Scan for the cell matching the given text and deliver its [x, y] coordinate at center. 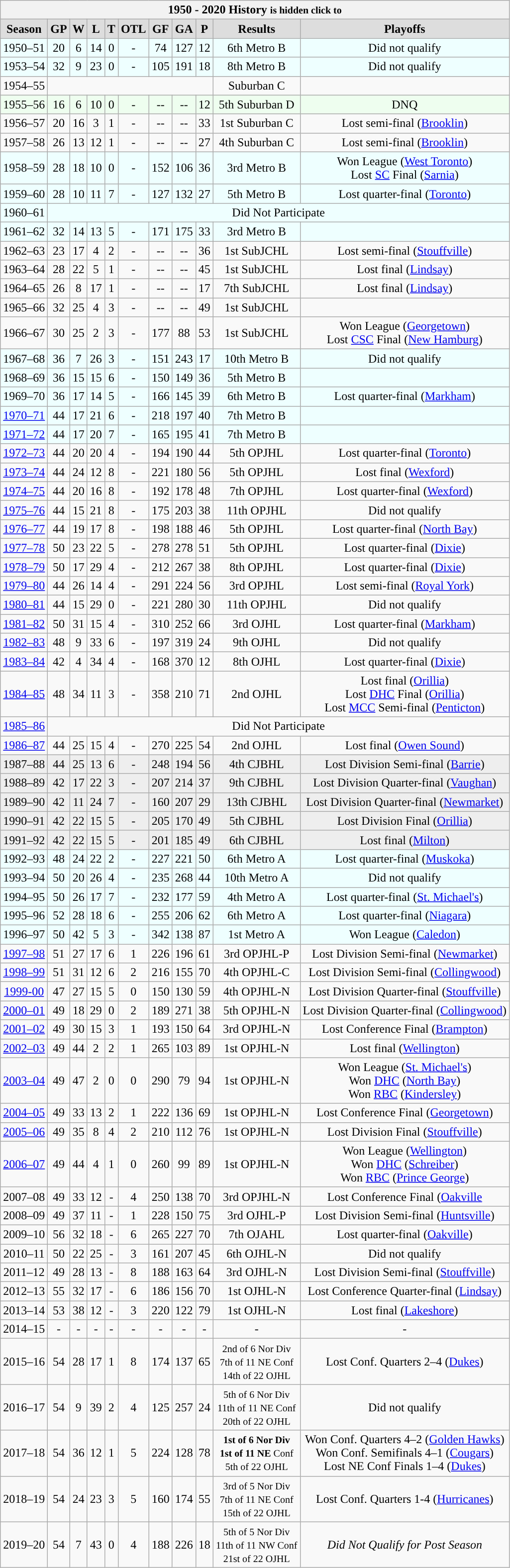
1981–82 [24, 624]
222 [160, 1113]
41 [204, 434]
1967–68 [24, 359]
2010–11 [24, 1253]
1961–62 [24, 231]
99 [184, 1164]
1957–58 [24, 142]
2002–03 [24, 1048]
206 [184, 916]
1995–96 [24, 916]
2nd of 6 Nor Div7th of 11 NE Conf14th of 22 OJHL [257, 1362]
205 [160, 821]
342 [160, 935]
228 [160, 1215]
1968–69 [24, 378]
87 [204, 935]
2004–05 [24, 1113]
Lost quarter-final (St. Michael's) [405, 897]
1970–71 [24, 415]
155 [184, 973]
270 [160, 745]
Suburban C [257, 86]
3rd OPJHL [257, 586]
1987–88 [24, 764]
Won League (Caledon) [405, 935]
66 [204, 624]
65 [204, 1362]
Lost Division Semi-final (Huntsville) [405, 1215]
2018–19 [24, 1499]
52 [59, 916]
156 [184, 1291]
8th OPJHL [257, 567]
1998–99 [24, 973]
5th CJBHL [257, 821]
290 [160, 1080]
267 [184, 567]
3rd OJHL-N [257, 1273]
3rd OJHL [257, 624]
218 [160, 415]
232 [160, 897]
1950 - 2020 History is hidden click to [255, 10]
74 [160, 48]
71 [204, 694]
149 [184, 378]
1971–72 [24, 434]
94 [204, 1080]
136 [184, 1113]
1950–51 [24, 48]
7th SubJCHL [257, 289]
2011–12 [24, 1273]
1975–76 [24, 510]
5th Suburban D [257, 104]
178 [184, 491]
166 [160, 396]
2007–08 [24, 1196]
214 [184, 783]
69 [204, 1113]
OTL [133, 29]
145 [184, 396]
216 [160, 973]
4th OPJHL-C [257, 973]
203 [184, 510]
2016–17 [24, 1407]
1992–93 [24, 859]
191 [184, 67]
Lost final (Lakeshore) [405, 1310]
151 [160, 359]
268 [184, 878]
220 [160, 1310]
310 [160, 624]
319 [184, 643]
1958–59 [24, 168]
Playoffs [405, 29]
Lost final (Wellington) [405, 1048]
1989–90 [24, 802]
3rd of 5 Nor Div7th of 11 NE Conf15th of 22 OJHL [257, 1499]
Won League (St. Michael's)Won DHC (North Bay)Won RBC (Kindersley) [405, 1080]
1990–91 [24, 821]
1997–98 [24, 954]
Lost Conf. Quarters 2–4 (Dukes) [405, 1362]
137 [184, 1362]
10th Metro B [257, 359]
Lost Conference Final (Oakville [405, 1196]
2006–07 [24, 1164]
1st Metro A [257, 935]
2012–13 [24, 1291]
1991–92 [24, 840]
Lost Division Semi-final (Collingwood) [405, 973]
1965–66 [24, 307]
19 [79, 529]
358 [160, 694]
168 [160, 662]
186 [160, 1291]
1964–65 [24, 289]
9th OJHL [257, 643]
8th OJHL [257, 662]
105 [160, 67]
3rd OPJHL-P [257, 954]
163 [184, 1273]
250 [160, 1196]
Lost Division Semi-final (Barrie) [405, 764]
35 [79, 1132]
Lost quarter-final (North Bay) [405, 529]
2015–16 [24, 1362]
255 [160, 916]
Lost Conference Final (Brampton) [405, 1029]
112 [184, 1132]
1974–75 [24, 491]
6th OJHL-N [257, 1253]
Lost Conference Final (Georgetown) [405, 1113]
165 [160, 434]
271 [184, 1010]
Did Not Qualify for Post Season [405, 1545]
Lost semi-final (Stouffville) [405, 250]
291 [160, 586]
1st Suburban C [257, 123]
Lost semi-final (Royal York) [405, 586]
1988–89 [24, 783]
180 [184, 472]
Lost quarter-final (Niagara) [405, 916]
2009–10 [24, 1234]
Season [24, 29]
1996–97 [24, 935]
GA [184, 29]
P [204, 29]
190 [184, 453]
76 [204, 1132]
103 [184, 1048]
10th Metro A [257, 878]
212 [160, 567]
W [79, 29]
5th OPJHL-N [257, 1010]
Lost Division Semi-final (Stouffville) [405, 1273]
Lost Conf. Quarters 1-4 (Hurricanes) [405, 1499]
1963–64 [24, 270]
2005–06 [24, 1132]
Won Conf. Quarters 4–2 (Golden Hawks)Won Conf. Semifinals 4–1 (Cougars)Lost NE Conf Finals 1–4 (Dukes) [405, 1453]
40 [204, 415]
Won League (West Toronto)Lost SC Final (Sarnia) [405, 168]
Lost final (Wexford) [405, 472]
2019–20 [24, 1545]
Lost quarter-final (Oakville) [405, 1234]
Lost Division Semi-final (Newmarket) [405, 954]
Won League (Georgetown)Lost CSC Final (New Hamburg) [405, 333]
Lost final (Orillia)Lost DHC Final (Orillia)Lost MCC Semi-final (Penticton) [405, 694]
125 [160, 1407]
43 [96, 1545]
Lost final (Milton) [405, 840]
196 [184, 954]
Lost Division Quarter-final (Newmarket) [405, 802]
1978–79 [24, 567]
185 [184, 840]
189 [160, 1010]
62 [204, 916]
Lost Conference Quarter-final (Lindsay) [405, 1291]
370 [184, 662]
225 [184, 745]
106 [184, 168]
2003–04 [24, 1080]
1st of 6 Nor Div1st of 11 NE Conf5th of 22 OJHL [257, 1453]
Results [257, 29]
193 [160, 1029]
7th OJAHL [257, 1234]
Lost Division Quarter-final (Collingwood) [405, 1010]
5th of 6 Nor Div11th of 11 NE Conf20th of 22 OJHL [257, 1407]
235 [160, 878]
280 [184, 605]
75 [204, 1215]
1976–77 [24, 529]
243 [184, 359]
GP [59, 29]
GF [160, 29]
2000–01 [24, 1010]
132 [184, 194]
1985–86 [24, 726]
1993–94 [24, 878]
1977–78 [24, 548]
Lost final (Owen Sound) [405, 745]
2014–15 [24, 1329]
13th CJBHL [257, 802]
1966–67 [24, 333]
252 [184, 624]
2017–18 [24, 1453]
1953–54 [24, 67]
88 [184, 333]
1972–73 [24, 453]
4th OPJHL-N [257, 991]
1994–95 [24, 897]
61 [204, 954]
170 [184, 821]
122 [184, 1310]
198 [160, 529]
1956–57 [24, 123]
L [96, 29]
6th CJBHL [257, 840]
1999-00 [24, 991]
1980–81 [24, 605]
Lost Division Final (Orillia) [405, 821]
201 [160, 840]
128 [184, 1453]
195 [184, 434]
1960–61 [24, 212]
Lost quarter-final (Muskoka) [405, 859]
1984–85 [24, 694]
2013–14 [24, 1310]
1986–87 [24, 745]
78 [204, 1453]
1983–84 [24, 662]
8th Metro B [257, 67]
4th Metro A [257, 897]
4th Suburban C [257, 142]
1955–56 [24, 104]
130 [184, 991]
1959–60 [24, 194]
1979–80 [24, 586]
46 [204, 529]
Lost Division Quarter-final (Vaughan) [405, 783]
7th OPJHL [257, 491]
2008–09 [24, 1215]
257 [184, 1407]
3rd OJHL-P [257, 1215]
9th CJBHL [257, 783]
DNQ [405, 104]
171 [160, 231]
Lost quarter-final (Wexford) [405, 491]
Lost Division Final (Stouffville) [405, 1132]
1954–55 [24, 86]
152 [160, 168]
Lost Division Quarter-final (Stouffville) [405, 991]
1969–70 [24, 396]
1962–63 [24, 250]
2001–02 [24, 1029]
Won League (Wellington)Won DHC (Schreiber)Won RBC (Prince George) [405, 1164]
T [111, 29]
260 [160, 1164]
192 [160, 491]
4th CJBHL [257, 764]
1982–83 [24, 643]
5th of 5 Nor Div11th of 11 NW Conf21st of 22 OJHL [257, 1545]
248 [160, 764]
1973–74 [24, 472]
161 [160, 1253]
